Detect which cell encompasses the target text, then output its (x, y) center coordinate. 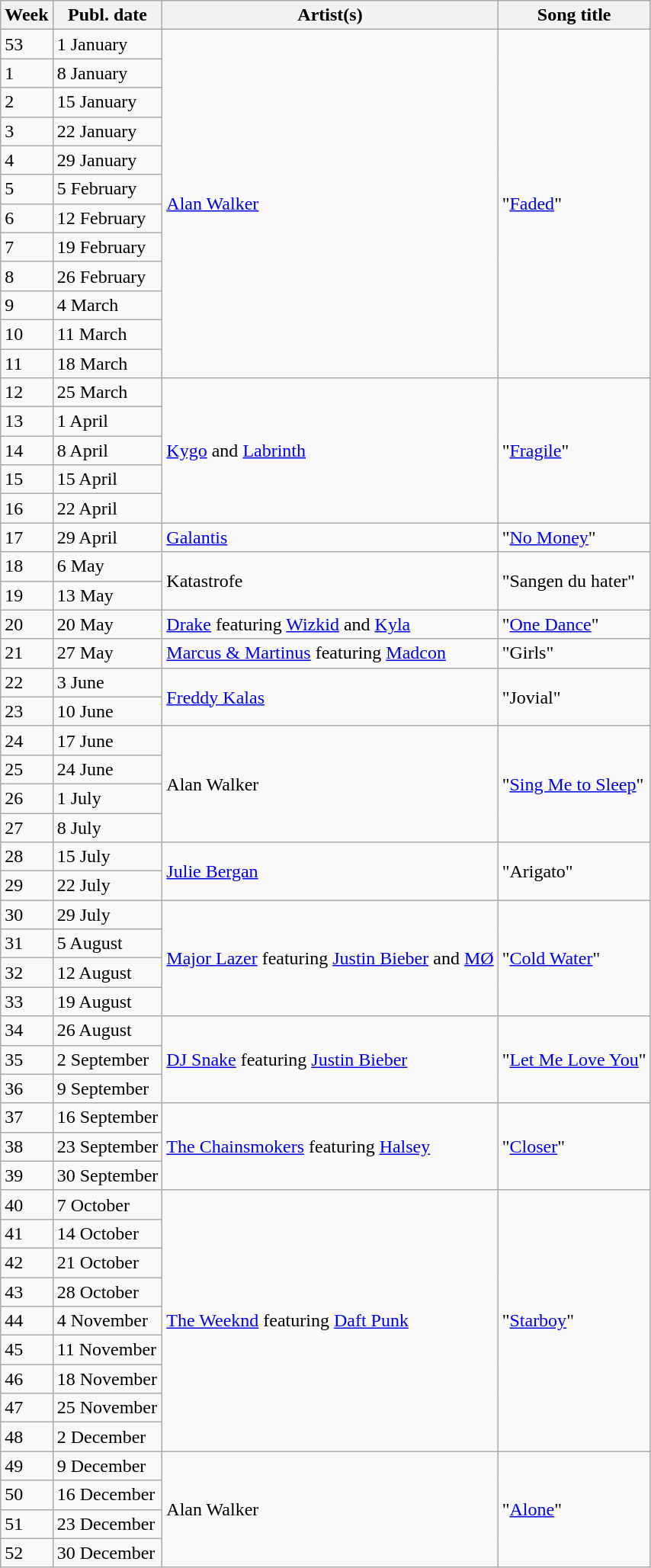
21 October (107, 1262)
50 (27, 1495)
27 May (107, 653)
DJ Snake featuring Justin Bieber (330, 1060)
8 July (107, 827)
5 February (107, 189)
3 June (107, 682)
Publ. date (107, 15)
"Starboy" (574, 1320)
14 (27, 451)
36 (27, 1089)
"Arigato" (574, 871)
44 (27, 1321)
30 (27, 915)
21 (27, 653)
41 (27, 1233)
11 March (107, 334)
39 (27, 1175)
4 November (107, 1321)
2 (27, 102)
"Girls" (574, 653)
19 August (107, 1002)
15 January (107, 102)
24 June (107, 769)
13 (27, 422)
6 (27, 218)
9 (27, 305)
2 December (107, 1437)
20 May (107, 624)
11 (27, 364)
22 July (107, 886)
31 (27, 944)
9 September (107, 1089)
30 September (107, 1175)
18 November (107, 1379)
19 (27, 595)
28 October (107, 1292)
5 (27, 189)
17 (27, 537)
38 (27, 1146)
18 March (107, 364)
28 (27, 857)
48 (27, 1437)
Artist(s) (330, 15)
34 (27, 1031)
19 February (107, 247)
"Jovial" (574, 697)
"One Dance" (574, 624)
32 (27, 973)
29 April (107, 537)
6 May (107, 566)
14 October (107, 1233)
43 (27, 1292)
3 (27, 131)
16 (27, 508)
8 (27, 276)
8 April (107, 451)
1 (27, 73)
Drake featuring Wizkid and Kyla (330, 624)
Week (27, 15)
26 (27, 798)
"No Money" (574, 537)
22 (27, 682)
29 January (107, 160)
40 (27, 1204)
2 September (107, 1060)
37 (27, 1117)
"Let Me Love You" (574, 1060)
The Weeknd featuring Daft Punk (330, 1320)
4 March (107, 305)
Galantis (330, 537)
"Alone" (574, 1509)
9 December (107, 1466)
47 (27, 1408)
Song title (574, 15)
15 July (107, 857)
35 (27, 1060)
1 July (107, 798)
Julie Bergan (330, 871)
46 (27, 1379)
23 September (107, 1146)
23 (27, 711)
Marcus & Martinus featuring Madcon (330, 653)
22 January (107, 131)
12 August (107, 973)
12 (27, 393)
"Faded" (574, 204)
"Cold Water" (574, 958)
"Sangen du hater" (574, 581)
1 January (107, 44)
49 (27, 1466)
42 (27, 1262)
26 February (107, 276)
24 (27, 740)
18 (27, 566)
7 (27, 247)
15 April (107, 479)
"Closer" (574, 1146)
30 December (107, 1553)
25 March (107, 393)
51 (27, 1524)
15 (27, 479)
22 April (107, 508)
Katastrofe (330, 581)
20 (27, 624)
23 December (107, 1524)
29 July (107, 915)
52 (27, 1553)
7 October (107, 1204)
Major Lazer featuring Justin Bieber and MØ (330, 958)
25 November (107, 1408)
45 (27, 1350)
11 November (107, 1350)
10 (27, 334)
16 December (107, 1495)
5 August (107, 944)
"Sing Me to Sleep" (574, 784)
8 January (107, 73)
25 (27, 769)
16 September (107, 1117)
33 (27, 1002)
Freddy Kalas (330, 697)
"Fragile" (574, 451)
13 May (107, 595)
27 (27, 827)
1 April (107, 422)
17 June (107, 740)
The Chainsmokers featuring Halsey (330, 1146)
4 (27, 160)
26 August (107, 1031)
29 (27, 886)
12 February (107, 218)
53 (27, 44)
Kygo and Labrinth (330, 451)
10 June (107, 711)
